Determine the (x, y) coordinate at the center of the cell enclosing the given text.  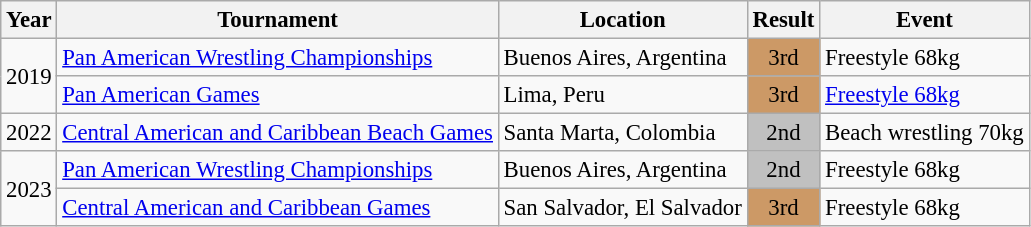
2019 (29, 76)
Lima, Peru (622, 95)
San Salvador, El Salvador (622, 208)
Beach wrestling 70kg (924, 133)
Pan American Games (278, 95)
Tournament (278, 20)
Santa Marta, Colombia (622, 133)
Central American and Caribbean Games (278, 208)
Location (622, 20)
Result (784, 20)
2023 (29, 188)
2022 (29, 133)
Event (924, 20)
Central American and Caribbean Beach Games (278, 133)
Year (29, 20)
